Determine the (X, Y) coordinate at the center of the cell enclosing the given text.  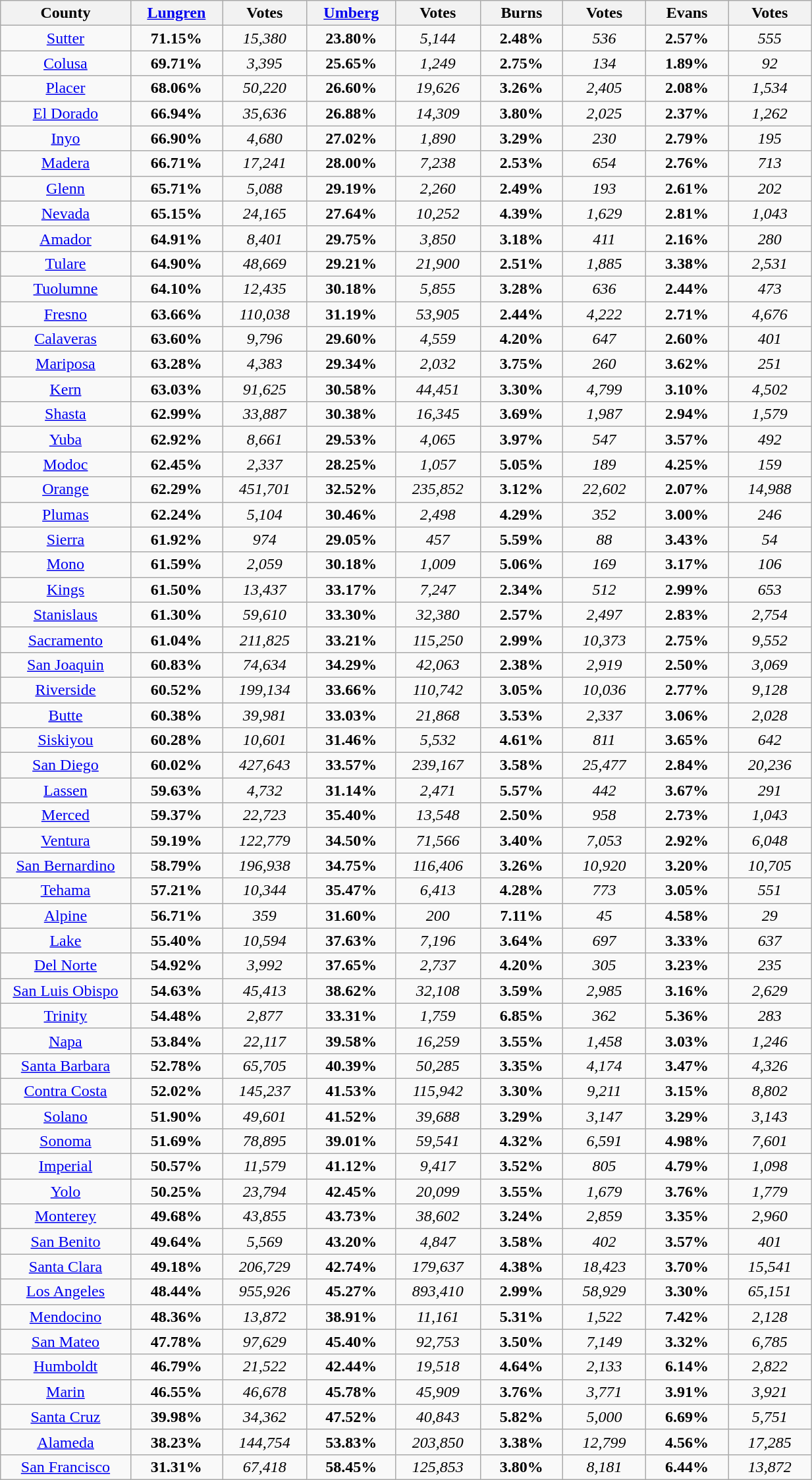
4.39% (522, 213)
115,250 (439, 640)
5,144 (439, 38)
17,241 (265, 163)
2,059 (265, 564)
43,855 (265, 1217)
3,921 (770, 1392)
Tehama (66, 891)
2.16% (687, 238)
4,502 (770, 389)
4.56% (687, 1442)
2,754 (770, 615)
39,688 (439, 1116)
14,988 (770, 489)
San Bernardino (66, 865)
Los Angeles (66, 1292)
2,128 (770, 1317)
3.53% (522, 715)
280 (770, 238)
773 (605, 891)
71,566 (439, 840)
8,181 (605, 1467)
24,165 (265, 213)
8,661 (265, 439)
54.92% (176, 966)
1,987 (605, 414)
9,417 (439, 1166)
2.08% (687, 88)
3.06% (687, 715)
555 (770, 38)
974 (265, 539)
49.68% (176, 1217)
46.79% (176, 1367)
30.58% (351, 389)
50.57% (176, 1166)
239,167 (439, 765)
51.69% (176, 1141)
San Luis Obispo (66, 991)
3.17% (687, 564)
48.44% (176, 1292)
2.38% (522, 665)
144,754 (265, 1442)
45.27% (351, 1292)
4.79% (687, 1166)
Amador (66, 238)
45 (605, 916)
39.98% (176, 1417)
61.04% (176, 640)
159 (770, 464)
189 (605, 464)
653 (770, 589)
67,418 (265, 1467)
10,373 (605, 640)
4.38% (522, 1267)
33.30% (351, 615)
3.62% (687, 364)
Fresno (66, 314)
33.17% (351, 589)
64.10% (176, 288)
10,036 (605, 690)
402 (605, 1242)
65.15% (176, 213)
3,147 (605, 1116)
San Francisco (66, 1467)
Solano (66, 1116)
3.15% (687, 1091)
62.45% (176, 464)
30.46% (351, 514)
1,629 (605, 213)
3.24% (522, 1217)
202 (770, 188)
Tuolumne (66, 288)
206,729 (265, 1267)
62.92% (176, 439)
27.64% (351, 213)
6,591 (605, 1141)
5.36% (687, 1016)
3.03% (687, 1041)
134 (605, 63)
2.48% (522, 38)
2.37% (687, 113)
246 (770, 514)
2,497 (605, 615)
58.79% (176, 865)
Yuba (66, 439)
2.77% (687, 690)
31.46% (351, 740)
Stanislaus (66, 615)
1,534 (770, 88)
92 (770, 63)
3.16% (687, 991)
Sonoma (66, 1141)
3.69% (522, 414)
Sacramento (66, 640)
3.91% (687, 1392)
2,260 (439, 188)
26.60% (351, 88)
203,850 (439, 1442)
30.38% (351, 414)
4.64% (522, 1367)
642 (770, 740)
Siskiyou (66, 740)
47.78% (176, 1342)
958 (605, 815)
Calaveras (66, 339)
1,759 (439, 1016)
33.21% (351, 640)
3.28% (522, 288)
50,220 (265, 88)
3,069 (770, 665)
6.69% (687, 1417)
Sierra (66, 539)
654 (605, 163)
5.59% (522, 539)
92,753 (439, 1342)
2,737 (439, 966)
62.24% (176, 514)
359 (265, 916)
69.71% (176, 63)
29 (770, 916)
23,794 (265, 1192)
41.12% (351, 1166)
27.02% (351, 138)
Shasta (66, 414)
3,395 (265, 63)
3,992 (265, 966)
54.48% (176, 1016)
196,938 (265, 865)
58.45% (351, 1467)
7,149 (605, 1342)
4,383 (265, 364)
59,610 (265, 615)
457 (439, 539)
22,117 (265, 1041)
29.34% (351, 364)
3.32% (687, 1342)
46.55% (176, 1392)
5.06% (522, 564)
4.58% (687, 916)
13,548 (439, 815)
49.18% (176, 1267)
Sutter (66, 38)
Mariposa (66, 364)
2.51% (522, 263)
3.18% (522, 238)
2,985 (605, 991)
2,629 (770, 991)
Merced (66, 815)
21,522 (265, 1367)
22,723 (265, 815)
4,174 (605, 1066)
74,634 (265, 665)
66.71% (176, 163)
91,625 (265, 389)
5.82% (522, 1417)
Alpine (66, 916)
39,981 (265, 715)
3.64% (522, 941)
2,822 (770, 1367)
2.94% (687, 414)
38,602 (439, 1217)
10,344 (265, 891)
Santa Clara (66, 1267)
13,437 (265, 589)
29.21% (351, 263)
4,680 (265, 138)
3.65% (687, 740)
37.65% (351, 966)
56.71% (176, 916)
20,099 (439, 1192)
2.07% (687, 489)
51.90% (176, 1116)
9,128 (770, 690)
4.29% (522, 514)
427,643 (265, 765)
5,855 (439, 288)
235 (770, 966)
61.30% (176, 615)
38.62% (351, 991)
Madera (66, 163)
4.28% (522, 891)
25.65% (351, 63)
145,237 (265, 1091)
38.91% (351, 1317)
29.53% (351, 439)
2.79% (687, 138)
52.02% (176, 1091)
20,236 (770, 765)
78,895 (265, 1141)
4.25% (687, 464)
47.52% (351, 1417)
305 (605, 966)
Mono (66, 564)
955,926 (265, 1292)
3.12% (522, 489)
9,211 (605, 1091)
Riverside (66, 690)
2.83% (687, 615)
59.19% (176, 840)
Plumas (66, 514)
5,088 (265, 188)
65,705 (265, 1066)
251 (770, 364)
El Dorado (66, 113)
4,676 (770, 314)
8,401 (265, 238)
1,885 (605, 263)
64.90% (176, 263)
21,900 (439, 263)
1,458 (605, 1041)
2,032 (439, 364)
53.84% (176, 1041)
38.23% (176, 1442)
54.63% (176, 991)
Marin (66, 1392)
16,345 (439, 414)
48.36% (176, 1317)
61.50% (176, 589)
88 (605, 539)
54 (770, 539)
7.42% (687, 1317)
45,909 (439, 1392)
33.66% (351, 690)
37.63% (351, 941)
16,259 (439, 1041)
San Benito (66, 1242)
42,063 (439, 665)
18,423 (605, 1267)
2,025 (605, 113)
3,850 (439, 238)
2,028 (770, 715)
65,151 (770, 1292)
Tulare (66, 263)
3.40% (522, 840)
Nevada (66, 213)
60.02% (176, 765)
Humboldt (66, 1367)
5,751 (770, 1417)
283 (770, 1016)
2.34% (522, 589)
4,559 (439, 339)
Umberg (351, 13)
235,852 (439, 489)
1,679 (605, 1192)
Burns (522, 13)
805 (605, 1166)
3.52% (522, 1166)
Glenn (66, 188)
15,380 (265, 38)
63.66% (176, 314)
12,799 (605, 1442)
4.98% (687, 1141)
195 (770, 138)
59.63% (176, 790)
34.75% (351, 865)
2,498 (439, 514)
1,249 (439, 63)
193 (605, 188)
53,905 (439, 314)
473 (770, 288)
Mendocino (66, 1317)
41.53% (351, 1091)
2.60% (687, 339)
53.83% (351, 1442)
15,541 (770, 1267)
Alameda (66, 1442)
25,477 (605, 765)
45.78% (351, 1392)
60.83% (176, 665)
2,877 (265, 1016)
71.15% (176, 38)
Evans (687, 13)
11,579 (265, 1166)
Trinity (66, 1016)
3.47% (687, 1066)
260 (605, 364)
59.37% (176, 815)
125,853 (439, 1467)
2,919 (605, 665)
32.52% (351, 489)
7,196 (439, 941)
60.38% (176, 715)
22,602 (605, 489)
41.52% (351, 1116)
6.85% (522, 1016)
7,238 (439, 163)
811 (605, 740)
2.71% (687, 314)
34,362 (265, 1417)
5.57% (522, 790)
Yolo (66, 1192)
10,920 (605, 865)
39.58% (351, 1041)
42.74% (351, 1267)
352 (605, 514)
3.20% (687, 865)
2,471 (439, 790)
66.90% (176, 138)
1,098 (770, 1166)
33.57% (351, 765)
42.45% (351, 1192)
35.47% (351, 891)
7,601 (770, 1141)
42.44% (351, 1367)
Placer (66, 88)
31.14% (351, 790)
2.73% (687, 815)
1,009 (439, 564)
2.53% (522, 163)
10,252 (439, 213)
2.92% (687, 840)
52.78% (176, 1066)
6,413 (439, 891)
1,579 (770, 414)
179,637 (439, 1267)
58,929 (605, 1292)
Santa Cruz (66, 1417)
230 (605, 138)
39.01% (351, 1141)
57.21% (176, 891)
62.99% (176, 414)
32,108 (439, 991)
3.50% (522, 1342)
1.89% (687, 63)
2.76% (687, 163)
63.28% (176, 364)
10,594 (265, 941)
Contra Costa (66, 1091)
61.59% (176, 564)
59,541 (439, 1141)
115,942 (439, 1091)
110,038 (265, 314)
5,569 (265, 1242)
49,601 (265, 1116)
31.19% (351, 314)
411 (605, 238)
4,847 (439, 1242)
3,143 (770, 1116)
San Joaquin (66, 665)
6.14% (687, 1367)
3.33% (687, 941)
68.06% (176, 88)
Napa (66, 1041)
4,222 (605, 314)
2,531 (770, 263)
29.75% (351, 238)
Santa Barbara (66, 1066)
61.92% (176, 539)
893,410 (439, 1292)
3.00% (687, 514)
33.03% (351, 715)
45,413 (265, 991)
1,262 (770, 113)
65.71% (176, 188)
48,669 (265, 263)
551 (770, 891)
Orange (66, 489)
6,785 (770, 1342)
3.10% (687, 389)
Lungren (176, 13)
60.28% (176, 740)
3.70% (687, 1267)
536 (605, 38)
28.00% (351, 163)
2.49% (522, 188)
547 (605, 439)
3.59% (522, 991)
199,134 (265, 690)
6,048 (770, 840)
116,406 (439, 865)
12,435 (265, 288)
29.60% (351, 339)
35,636 (265, 113)
Imperial (66, 1166)
492 (770, 439)
4,732 (265, 790)
2.84% (687, 765)
1,522 (605, 1317)
62.29% (176, 489)
Inyo (66, 138)
697 (605, 941)
Colusa (66, 63)
San Diego (66, 765)
4,799 (605, 389)
3.23% (687, 966)
211,825 (265, 640)
3.97% (522, 439)
23.80% (351, 38)
40,843 (439, 1417)
33,887 (265, 414)
110,742 (439, 690)
46,678 (265, 1392)
32,380 (439, 615)
County (66, 13)
362 (605, 1016)
Lake (66, 941)
64.91% (176, 238)
6.44% (687, 1467)
5.05% (522, 464)
7,053 (605, 840)
3.67% (687, 790)
63.03% (176, 389)
11,161 (439, 1317)
2.61% (687, 188)
3,771 (605, 1392)
Ventura (66, 840)
Modoc (66, 464)
Butte (66, 715)
31.31% (176, 1467)
4.32% (522, 1141)
50.25% (176, 1192)
1,779 (770, 1192)
10,601 (265, 740)
Kings (66, 589)
Kern (66, 389)
55.40% (176, 941)
34.50% (351, 840)
637 (770, 941)
44,451 (439, 389)
2,960 (770, 1217)
451,701 (265, 489)
29.05% (351, 539)
97,629 (265, 1342)
2,859 (605, 1217)
5,104 (265, 514)
2.81% (687, 213)
9,796 (265, 339)
28.25% (351, 464)
43.73% (351, 1217)
647 (605, 339)
26.88% (351, 113)
442 (605, 790)
713 (770, 163)
45.40% (351, 1342)
31.60% (351, 916)
5.31% (522, 1317)
Del Norte (66, 966)
636 (605, 288)
7.11% (522, 916)
291 (770, 790)
4.61% (522, 740)
17,285 (770, 1442)
San Mateo (66, 1342)
1,890 (439, 138)
169 (605, 564)
122,779 (265, 840)
2,133 (605, 1367)
29.19% (351, 188)
60.52% (176, 690)
43.20% (351, 1242)
10,705 (770, 865)
1,246 (770, 1041)
4,326 (770, 1066)
Monterey (66, 1217)
19,518 (439, 1367)
50,285 (439, 1066)
7,247 (439, 589)
66.94% (176, 113)
3.43% (687, 539)
3.75% (522, 364)
34.29% (351, 665)
2,405 (605, 88)
35.40% (351, 815)
Lassen (66, 790)
4,065 (439, 439)
8,802 (770, 1091)
9,552 (770, 640)
21,868 (439, 715)
106 (770, 564)
5,000 (605, 1417)
200 (439, 916)
49.64% (176, 1242)
19,626 (439, 88)
40.39% (351, 1066)
63.60% (176, 339)
1,057 (439, 464)
5,532 (439, 740)
33.31% (351, 1016)
512 (605, 589)
14,309 (439, 113)
